Provide the [x, y] coordinate of the cell's center where the given text is located.  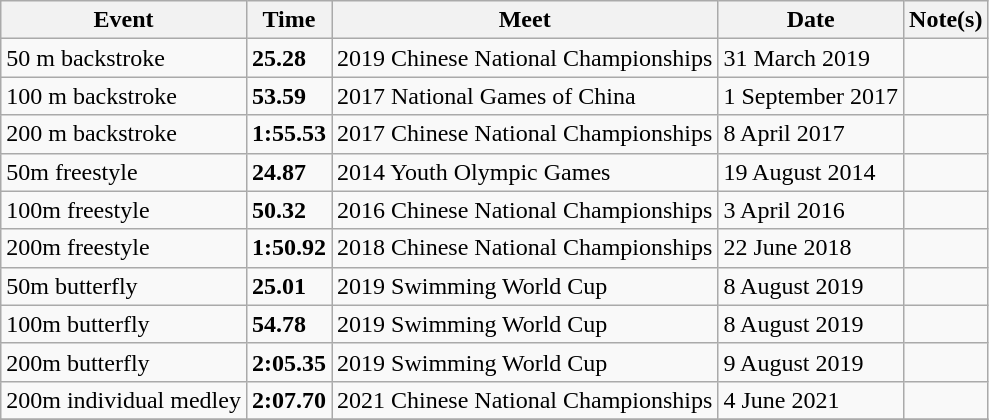
200m individual medley [124, 400]
200m freestyle [124, 248]
54.78 [288, 324]
31 March 2019 [811, 58]
2016 Chinese National Championships [525, 210]
9 August 2019 [811, 362]
Time [288, 20]
2:05.35 [288, 362]
22 June 2018 [811, 248]
50.32 [288, 210]
2014 Youth Olympic Games [525, 172]
2021 Chinese National Championships [525, 400]
2:07.70 [288, 400]
25.28 [288, 58]
8 April 2017 [811, 134]
1:55.53 [288, 134]
24.87 [288, 172]
Meet [525, 20]
200 m backstroke [124, 134]
100m freestyle [124, 210]
2017 National Games of China [525, 96]
3 April 2016 [811, 210]
1 September 2017 [811, 96]
53.59 [288, 96]
50m freestyle [124, 172]
Event [124, 20]
100 m backstroke [124, 96]
4 June 2021 [811, 400]
1:50.92 [288, 248]
50 m backstroke [124, 58]
2019 Chinese National Championships [525, 58]
19 August 2014 [811, 172]
Date [811, 20]
200m butterfly [124, 362]
Note(s) [946, 20]
2018 Chinese National Championships [525, 248]
25.01 [288, 286]
100m butterfly [124, 324]
2017 Chinese National Championships [525, 134]
50m butterfly [124, 286]
